Output the [x, y] coordinate of the center of the cell containing the given text.  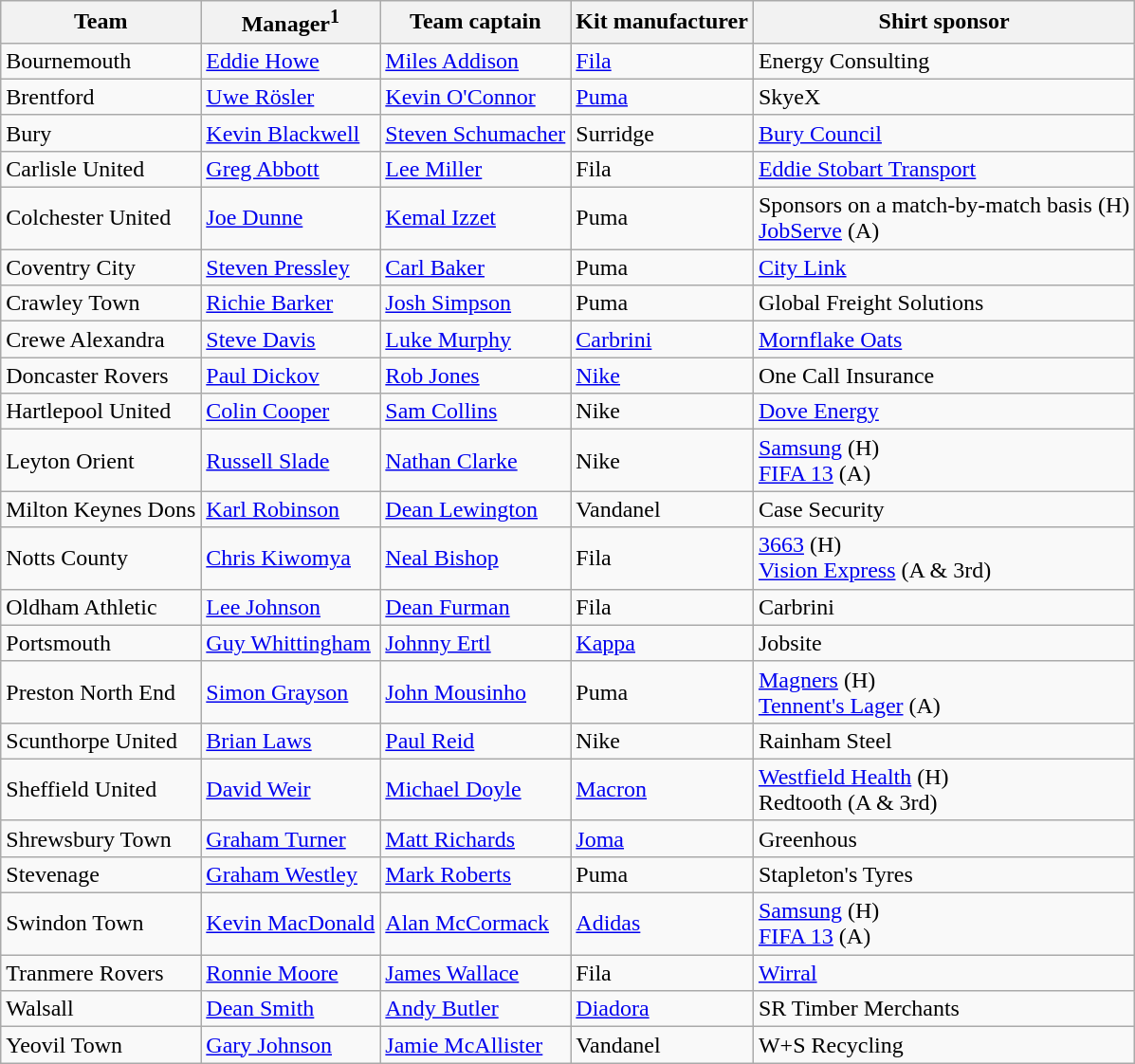
Jamie McAllister [476, 1045]
Leyton Orient [101, 461]
Colin Cooper [290, 412]
Mark Roberts [476, 874]
Team [101, 23]
Sheffield United [101, 789]
W+S Recycling [943, 1045]
Steven Schumacher [476, 133]
Wirral [943, 973]
Alan McCormack [476, 924]
Lee Miller [476, 169]
Crewe Alexandra [101, 339]
One Call Insurance [943, 376]
Paul Dickov [290, 376]
David Weir [290, 789]
Kit manufacturer [662, 23]
Matt Richards [476, 838]
Paul Reid [476, 741]
Scunthorpe United [101, 741]
Rainham Steel [943, 741]
Brentford [101, 97]
Miles Addison [476, 61]
Josh Simpson [476, 303]
Russell Slade [290, 461]
Hartlepool United [101, 412]
Energy Consulting [943, 61]
Bury [101, 133]
Gary Johnson [290, 1045]
Guy Whittingham [290, 643]
Doncaster Rovers [101, 376]
SR Timber Merchants [943, 1009]
Global Freight Solutions [943, 303]
Kevin MacDonald [290, 924]
Surridge [662, 133]
Notts County [101, 558]
Dean Furman [476, 607]
Steven Pressley [290, 267]
Kevin O'Connor [476, 97]
Ronnie Moore [290, 973]
Mornflake Oats [943, 339]
Carlisle United [101, 169]
Tranmere Rovers [101, 973]
Kevin Blackwell [290, 133]
Lee Johnson [290, 607]
Dean Lewington [476, 509]
Dove Energy [943, 412]
John Mousinho [476, 692]
Michael Doyle [476, 789]
Sponsors on a match-by-match basis (H)JobServe (A) [943, 218]
Joe Dunne [290, 218]
Chris Kiwomya [290, 558]
Macron [662, 789]
Yeovil Town [101, 1045]
Adidas [662, 924]
Magners (H)Tennent's Lager (A) [943, 692]
Nathan Clarke [476, 461]
Kappa [662, 643]
Swindon Town [101, 924]
Shrewsbury Town [101, 838]
Westfield Health (H)Redtooth (A & 3rd) [943, 789]
Eddie Howe [290, 61]
Sam Collins [476, 412]
Uwe Rösler [290, 97]
Neal Bishop [476, 558]
Manager1 [290, 23]
Walsall [101, 1009]
Greg Abbott [290, 169]
James Wallace [476, 973]
Preston North End [101, 692]
Karl Robinson [290, 509]
Greenhous [943, 838]
3663 (H)Vision Express (A & 3rd) [943, 558]
Luke Murphy [476, 339]
SkyeX [943, 97]
Graham Westley [290, 874]
Case Security [943, 509]
Rob Jones [476, 376]
Johnny Ertl [476, 643]
Crawley Town [101, 303]
Shirt sponsor [943, 23]
Milton Keynes Dons [101, 509]
Team captain [476, 23]
Kemal Izzet [476, 218]
Stapleton's Tyres [943, 874]
Colchester United [101, 218]
Stevenage [101, 874]
Oldham Athletic [101, 607]
Steve Davis [290, 339]
Andy Butler [476, 1009]
Carl Baker [476, 267]
Portsmouth [101, 643]
Bournemouth [101, 61]
Richie Barker [290, 303]
Joma [662, 838]
Brian Laws [290, 741]
Eddie Stobart Transport [943, 169]
Coventry City [101, 267]
Diadora [662, 1009]
Simon Grayson [290, 692]
Jobsite [943, 643]
Dean Smith [290, 1009]
Graham Turner [290, 838]
City Link [943, 267]
Bury Council [943, 133]
